Provide the [x, y] coordinate of the cell's center where the given text is located.  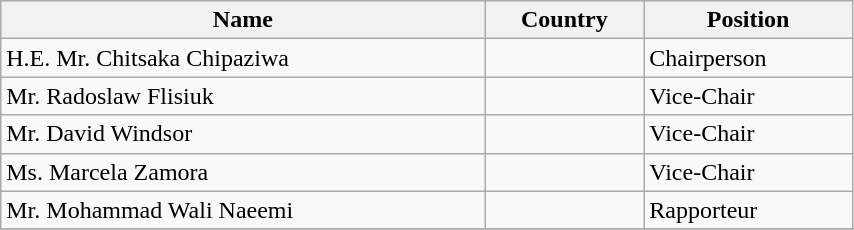
Mr. Radoslaw Flisiuk [243, 96]
Name [243, 20]
Chairperson [748, 58]
Mr. David Windsor [243, 134]
H.E. Mr. Chitsaka Chipaziwa [243, 58]
Ms. Marcela Zamora [243, 172]
Position [748, 20]
Rapporteur [748, 210]
Country [564, 20]
Mr. Mohammad Wali Naeemi [243, 210]
